Capture the cell that displays the provided text and extract its (x, y) central coordinate. 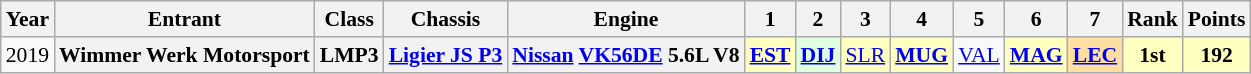
DIJ (818, 55)
Class (350, 19)
LMP3 (350, 55)
6 (1036, 19)
1 (770, 19)
Chassis (446, 19)
EST (770, 55)
Engine (626, 19)
3 (865, 19)
MAG (1036, 55)
MUG (922, 55)
Rank (1152, 19)
2 (818, 19)
7 (1096, 19)
Nissan VK56DE 5.6L V8 (626, 55)
VAL (979, 55)
4 (922, 19)
1st (1152, 55)
2019 (28, 55)
Entrant (184, 19)
Ligier JS P3 (446, 55)
Wimmer Werk Motorsport (184, 55)
192 (1217, 55)
Points (1217, 19)
SLR (865, 55)
Year (28, 19)
5 (979, 19)
LEC (1096, 55)
